Provide the [X, Y] coordinate of the cell's center where the given text is located.  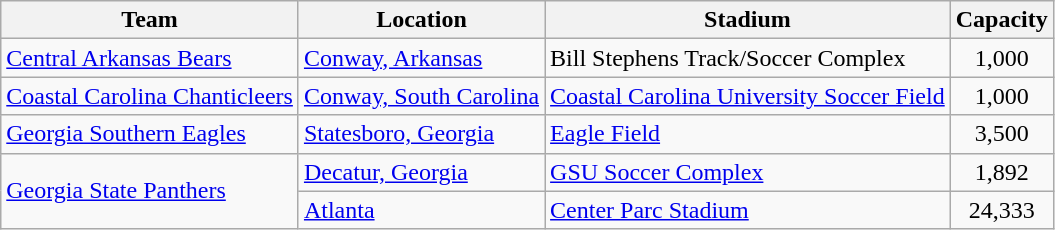
Decatur, Georgia [421, 172]
3,500 [1002, 134]
Conway, South Carolina [421, 96]
1,892 [1002, 172]
Conway, Arkansas [421, 58]
Georgia Southern Eagles [150, 134]
Coastal Carolina University Soccer Field [748, 96]
Team [150, 20]
Bill Stephens Track/Soccer Complex [748, 58]
Eagle Field [748, 134]
Central Arkansas Bears [150, 58]
Location [421, 20]
GSU Soccer Complex [748, 172]
Georgia State Panthers [150, 191]
24,333 [1002, 210]
Stadium [748, 20]
Center Parc Stadium [748, 210]
Atlanta [421, 210]
Coastal Carolina Chanticleers [150, 96]
Capacity [1002, 20]
Statesboro, Georgia [421, 134]
